Identify which cell holds the provided text, then report its [x, y] central coordinate. 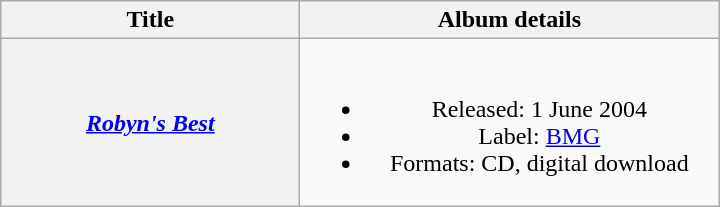
Robyn's Best [150, 122]
Title [150, 20]
Released: 1 June 2004Label: BMGFormats: CD, digital download [510, 122]
Album details [510, 20]
